Identify which cell holds the provided text, then report its (X, Y) central coordinate. 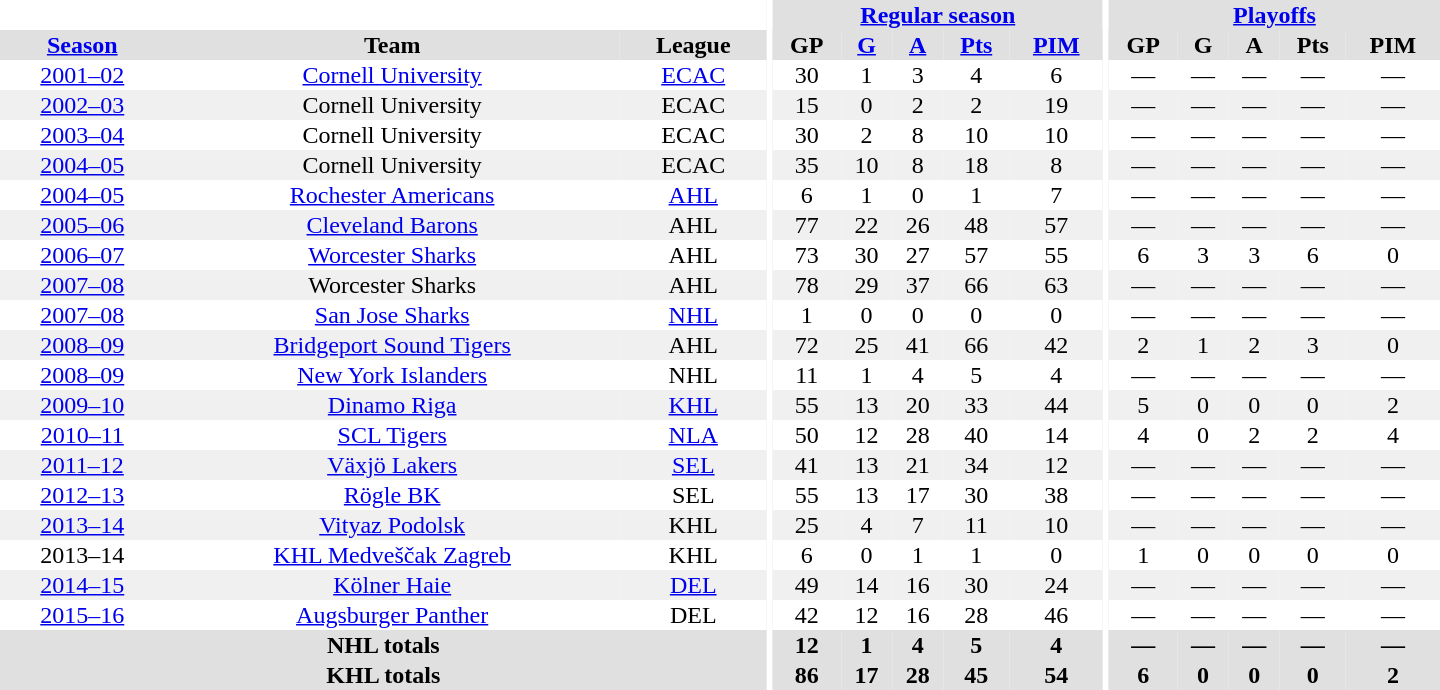
2005–06 (82, 225)
38 (1056, 495)
2003–04 (82, 135)
KHL totals (384, 675)
27 (918, 255)
18 (976, 165)
2010–11 (82, 435)
2014–15 (82, 585)
63 (1056, 285)
Regular season (938, 15)
29 (866, 285)
NHL totals (384, 645)
19 (1056, 105)
77 (806, 225)
40 (976, 435)
15 (806, 105)
2012–13 (82, 495)
2009–10 (82, 405)
2011–12 (82, 465)
26 (918, 225)
Kölner Haie (392, 585)
Augsburger Panther (392, 615)
New York Islanders (392, 375)
Dinamo Riga (392, 405)
San Jose Sharks (392, 315)
2006–07 (82, 255)
2001–02 (82, 75)
50 (806, 435)
Season (82, 45)
49 (806, 585)
Team (392, 45)
Vityaz Podolsk (392, 525)
21 (918, 465)
86 (806, 675)
20 (918, 405)
Rochester Americans (392, 195)
KHL Medveščak Zagreb (392, 555)
22 (866, 225)
Bridgeport Sound Tigers (392, 345)
35 (806, 165)
NLA (694, 435)
Playoffs (1274, 15)
72 (806, 345)
Växjö Lakers (392, 465)
54 (1056, 675)
Cleveland Barons (392, 225)
League (694, 45)
24 (1056, 585)
2015–16 (82, 615)
SCL Tigers (392, 435)
37 (918, 285)
2002–03 (82, 105)
44 (1056, 405)
78 (806, 285)
45 (976, 675)
73 (806, 255)
33 (976, 405)
46 (1056, 615)
34 (976, 465)
48 (976, 225)
Rögle BK (392, 495)
